Output the (X, Y) coordinate of the center of the cell containing the given text.  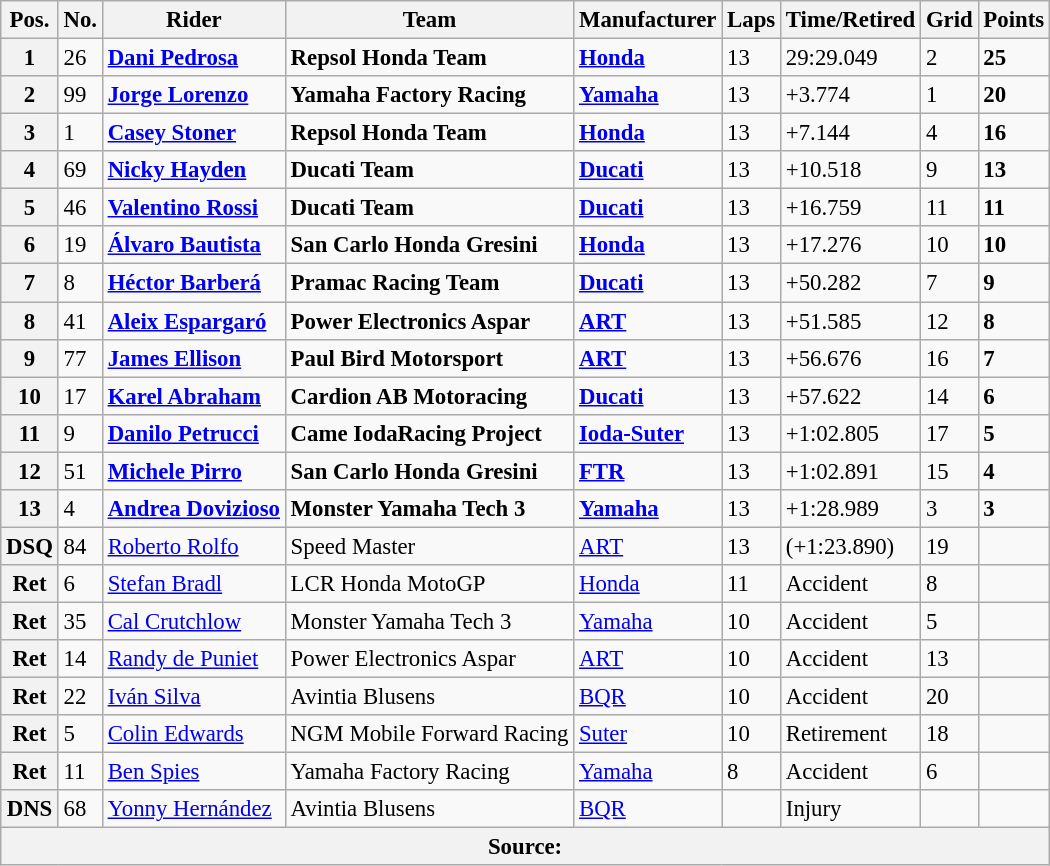
41 (80, 321)
Manufacturer (648, 20)
+1:02.891 (850, 471)
Colin Edwards (194, 734)
Jorge Lorenzo (194, 95)
FTR (648, 471)
+1:28.989 (850, 509)
Cal Crutchlow (194, 621)
84 (80, 546)
Pos. (30, 20)
Nicky Hayden (194, 170)
51 (80, 471)
68 (80, 809)
+1:02.805 (850, 433)
Source: (526, 847)
+51.585 (850, 321)
+10.518 (850, 170)
35 (80, 621)
18 (950, 734)
46 (80, 208)
Aleix Espargaró (194, 321)
69 (80, 170)
Rider (194, 20)
Danilo Petrucci (194, 433)
77 (80, 358)
Speed Master (429, 546)
Injury (850, 809)
Álvaro Bautista (194, 245)
Came IodaRacing Project (429, 433)
Ben Spies (194, 772)
Laps (752, 20)
+56.676 (850, 358)
99 (80, 95)
Randy de Puniet (194, 659)
Héctor Barberá (194, 283)
Team (429, 20)
No. (80, 20)
Points (1014, 20)
+3.774 (850, 95)
Time/Retired (850, 20)
+50.282 (850, 283)
Ioda-Suter (648, 433)
26 (80, 58)
Karel Abraham (194, 396)
+7.144 (850, 133)
Valentino Rossi (194, 208)
Stefan Bradl (194, 584)
22 (80, 697)
Iván Silva (194, 697)
+57.622 (850, 396)
Paul Bird Motorsport (429, 358)
Andrea Dovizioso (194, 509)
(+1:23.890) (850, 546)
Yonny Hernández (194, 809)
Suter (648, 734)
Michele Pirro (194, 471)
Roberto Rolfo (194, 546)
NGM Mobile Forward Racing (429, 734)
25 (1014, 58)
Dani Pedrosa (194, 58)
29:29.049 (850, 58)
James Ellison (194, 358)
DSQ (30, 546)
+17.276 (850, 245)
Casey Stoner (194, 133)
Pramac Racing Team (429, 283)
Grid (950, 20)
Cardion AB Motoracing (429, 396)
LCR Honda MotoGP (429, 584)
DNS (30, 809)
+16.759 (850, 208)
15 (950, 471)
Retirement (850, 734)
